Scan for the cell matching the given text and deliver its [X, Y] coordinate at center. 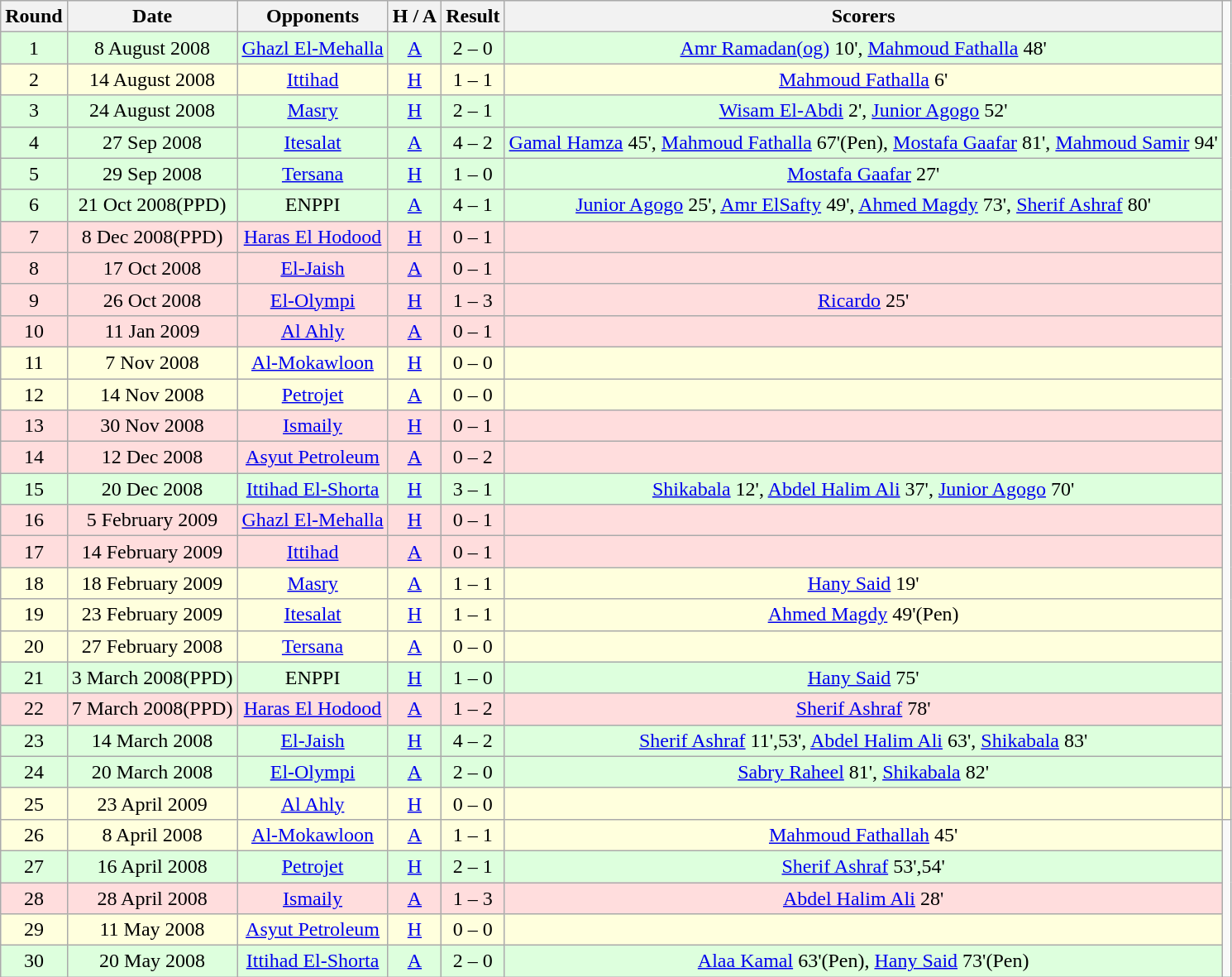
12 [34, 395]
Junior Agogo 25', Amr ElSafty 49', Ahmed Magdy 73', Sherif Ashraf 80' [863, 205]
Date [152, 17]
20 Dec 2008 [152, 489]
7 Nov 2008 [152, 362]
12 Dec 2008 [152, 457]
27 Sep 2008 [152, 142]
24 August 2008 [152, 111]
24 [34, 772]
8 [34, 268]
Ricardo 25' [863, 299]
16 [34, 520]
21 Oct 2008(PPD) [152, 205]
Sherif Ashraf 53',54' [863, 866]
Amr Ramadan(og) 10', Mahmoud Fathalla 48' [863, 48]
21 [34, 678]
17 Oct 2008 [152, 268]
Sherif Ashraf 11',53', Abdel Halim Ali 63', Shikabala 83' [863, 740]
8 April 2008 [152, 835]
25 [34, 803]
20 March 2008 [152, 772]
16 April 2008 [152, 866]
1 – 2 [473, 709]
Sherif Ashraf 78' [863, 709]
11 May 2008 [152, 930]
Opponents [313, 17]
11 Jan 2009 [152, 331]
23 February 2009 [152, 615]
5 February 2009 [152, 520]
20 May 2008 [152, 961]
15 [34, 489]
6 [34, 205]
H / A [414, 17]
4 – 1 [473, 205]
Mahmoud Fathallah 45' [863, 835]
14 August 2008 [152, 79]
1 [34, 48]
19 [34, 615]
0 – 2 [473, 457]
Gamal Hamza 45', Mahmoud Fathalla 67'(Pen), Mostafa Gaafar 81', Mahmoud Samir 94' [863, 142]
Sabry Raheel 81', Shikabala 82' [863, 772]
Hany Said 75' [863, 678]
Hany Said 19' [863, 583]
22 [34, 709]
26 Oct 2008 [152, 299]
14 February 2009 [152, 552]
14 Nov 2008 [152, 395]
Ahmed Magdy 49'(Pen) [863, 615]
26 [34, 835]
Result [473, 17]
3 March 2008(PPD) [152, 678]
Mostafa Gaafar 27' [863, 174]
Round [34, 17]
10 [34, 331]
Scorers [863, 17]
3 [34, 111]
11 [34, 362]
8 Dec 2008(PPD) [152, 237]
7 [34, 237]
Abdel Halim Ali 28' [863, 898]
Wisam El-Abdi 2', Junior Agogo 52' [863, 111]
4 [34, 142]
17 [34, 552]
14 [34, 457]
29 [34, 930]
Shikabala 12', Abdel Halim Ali 37', Junior Agogo 70' [863, 489]
18 February 2009 [152, 583]
28 [34, 898]
7 March 2008(PPD) [152, 709]
Alaa Kamal 63'(Pen), Hany Said 73'(Pen) [863, 961]
5 [34, 174]
27 February 2008 [152, 646]
29 Sep 2008 [152, 174]
27 [34, 866]
9 [34, 299]
Mahmoud Fathalla 6' [863, 79]
8 August 2008 [152, 48]
13 [34, 426]
18 [34, 583]
2 [34, 79]
30 Nov 2008 [152, 426]
23 [34, 740]
3 – 1 [473, 489]
28 April 2008 [152, 898]
23 April 2009 [152, 803]
20 [34, 646]
14 March 2008 [152, 740]
30 [34, 961]
